Determine the [X, Y] coordinate at the center of the cell enclosing the given text.  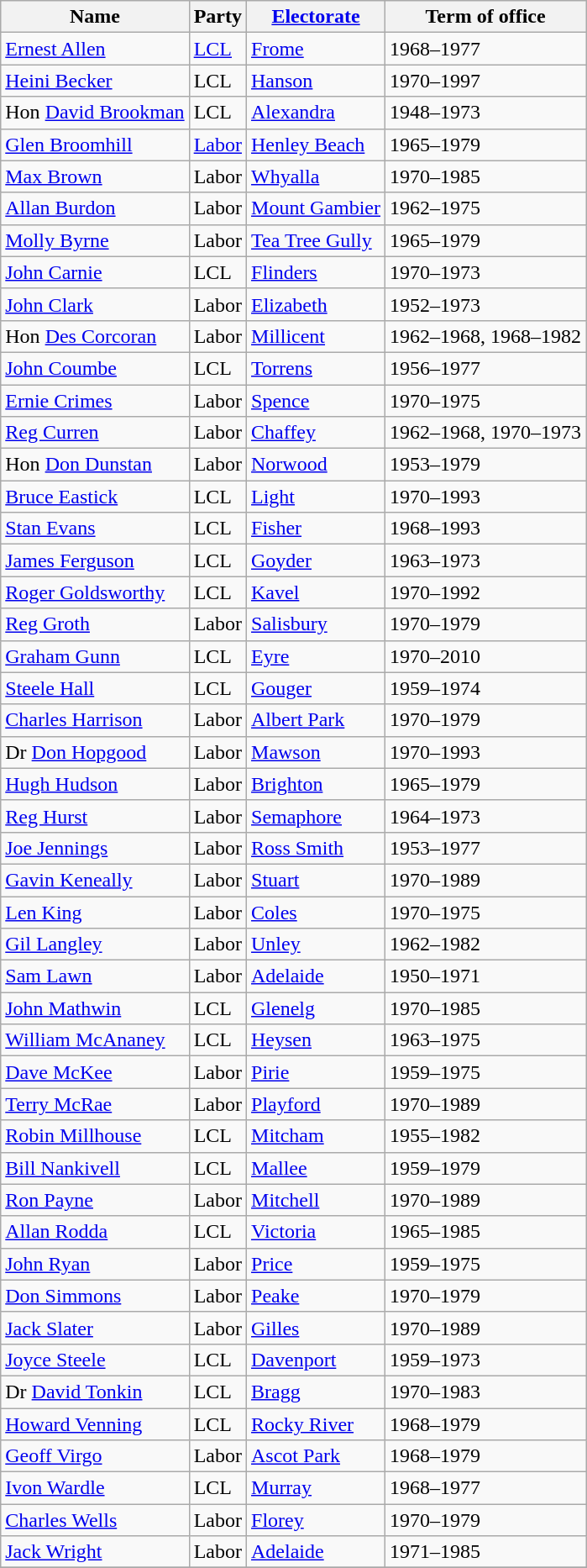
Heini Becker [95, 81]
Pirie [316, 1072]
Murray [316, 1488]
Graham Gunn [95, 656]
Joyce Steele [95, 1360]
Reg Groth [95, 624]
Don Simmons [95, 1296]
Fisher [316, 529]
Hon David Brookman [95, 113]
1963–1975 [485, 1040]
Tea Tree Gully [316, 240]
Sam Lawn [95, 976]
Torrens [316, 368]
Bill Nankivell [95, 1168]
Whyalla [316, 176]
Ernest Allen [95, 49]
Norwood [316, 465]
Electorate [316, 17]
Frome [316, 49]
1970–2010 [485, 656]
Jack Wright [95, 1552]
Peake [316, 1296]
Playford [316, 1104]
Mount Gambier [316, 208]
William McAnaney [95, 1040]
Henley Beach [316, 145]
1953–1977 [485, 848]
Millicent [316, 336]
Eyre [316, 656]
James Ferguson [95, 560]
Ron Payne [95, 1200]
Allan Burdon [95, 208]
Salisbury [316, 624]
Party [218, 17]
Mallee [316, 1168]
John Clark [95, 304]
Reg Hurst [95, 816]
John Ryan [95, 1264]
1955–1982 [485, 1136]
1964–1973 [485, 816]
Max Brown [95, 176]
1962–1975 [485, 208]
John Carnie [95, 272]
Name [95, 17]
Victoria [316, 1232]
Gavin Keneally [95, 880]
1970–1973 [485, 272]
1950–1971 [485, 976]
Joe Jennings [95, 848]
Ernie Crimes [95, 401]
Davenport [316, 1360]
Goyder [316, 560]
Unley [316, 944]
1962–1982 [485, 944]
Price [316, 1264]
Steele Hall [95, 688]
1965–1985 [485, 1232]
John Mathwin [95, 1008]
Mitchell [316, 1200]
Geoff Virgo [95, 1456]
Hanson [316, 81]
Term of office [485, 17]
Semaphore [316, 816]
Hon Don Dunstan [95, 465]
Reg Curren [95, 433]
Terry McRae [95, 1104]
Dr David Tonkin [95, 1392]
Brighton [316, 784]
Hugh Hudson [95, 784]
Ross Smith [316, 848]
Gouger [316, 688]
Charles Wells [95, 1520]
1962–1968, 1970–1973 [485, 433]
Gil Langley [95, 944]
Stuart [316, 880]
Allan Rodda [95, 1232]
Light [316, 497]
1963–1973 [485, 560]
1968–1993 [485, 529]
Elizabeth [316, 304]
1959–1979 [485, 1168]
1970–1983 [485, 1392]
Dave McKee [95, 1072]
1952–1973 [485, 304]
Mitcham [316, 1136]
Coles [316, 912]
Gilles [316, 1328]
Dr Don Hopgood [95, 752]
Kavel [316, 592]
Rocky River [316, 1424]
Howard Venning [95, 1424]
Stan Evans [95, 529]
1956–1977 [485, 368]
Jack Slater [95, 1328]
Hon Des Corcoran [95, 336]
Florey [316, 1520]
Bragg [316, 1392]
1971–1985 [485, 1552]
Molly Byrne [95, 240]
Albert Park [316, 720]
Ivon Wardle [95, 1488]
Robin Millhouse [95, 1136]
Len King [95, 912]
Heysen [316, 1040]
1962–1968, 1968–1982 [485, 336]
1959–1973 [485, 1360]
1953–1979 [485, 465]
Chaffey [316, 433]
Alexandra [316, 113]
1959–1974 [485, 688]
1970–1992 [485, 592]
1948–1973 [485, 113]
Glenelg [316, 1008]
Roger Goldsworthy [95, 592]
Spence [316, 401]
Ascot Park [316, 1456]
John Coumbe [95, 368]
Charles Harrison [95, 720]
Flinders [316, 272]
Mawson [316, 752]
Bruce Eastick [95, 497]
Glen Broomhill [95, 145]
1970–1997 [485, 81]
